Capture the cell that displays the provided text and extract its [X, Y] central coordinate. 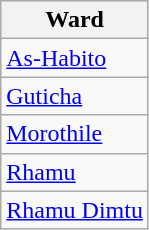
Rhamu Dimtu [75, 210]
Rhamu [75, 172]
Ward [75, 20]
As-Habito [75, 58]
Morothile [75, 134]
Guticha [75, 96]
